Determine the (x, y) coordinate at the center of the cell enclosing the given text.  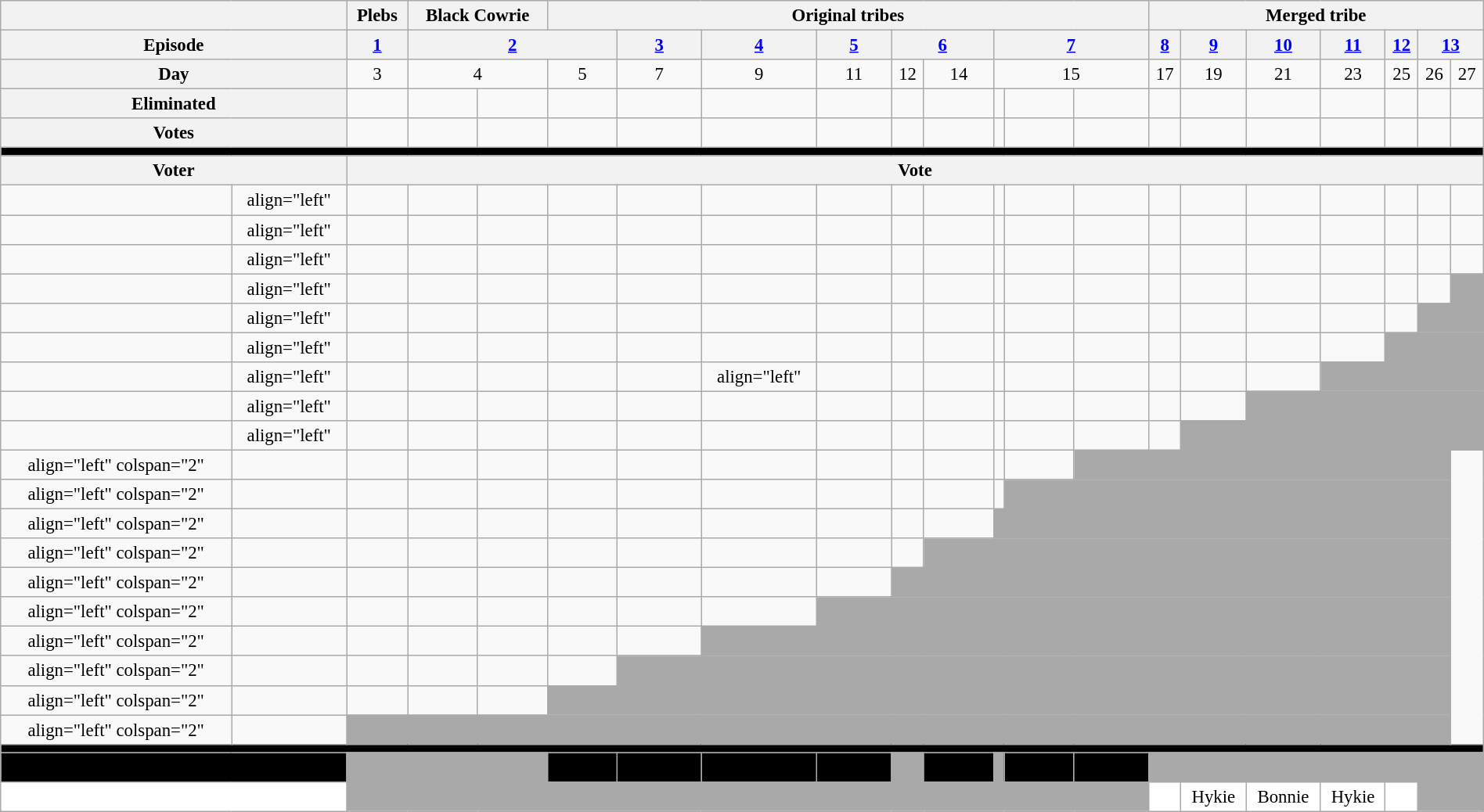
Eliminated (174, 104)
Plebs (377, 16)
26 (1435, 74)
10 (1284, 45)
Vote (915, 171)
Day (174, 74)
2 (512, 45)
14 (958, 74)
27 (1467, 74)
Episode (174, 45)
15 (1072, 74)
21 (1284, 74)
17 (1165, 74)
Votes (174, 133)
19 (1213, 74)
6 (942, 45)
25 (1402, 74)
Black Cowrie (477, 16)
13 (1451, 45)
8 (1165, 45)
23 (1353, 74)
Merged tribe (1316, 16)
Original tribes (848, 16)
1 (377, 45)
Voter (174, 171)
